Scan for the cell matching the given text and deliver its (x, y) coordinate at center. 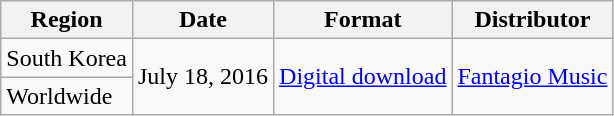
South Korea (67, 58)
July 18, 2016 (202, 77)
Worldwide (67, 96)
Region (67, 20)
Digital download (363, 77)
Date (202, 20)
Fantagio Music (532, 77)
Distributor (532, 20)
Format (363, 20)
